Identify which cell holds the provided text, then report its (x, y) central coordinate. 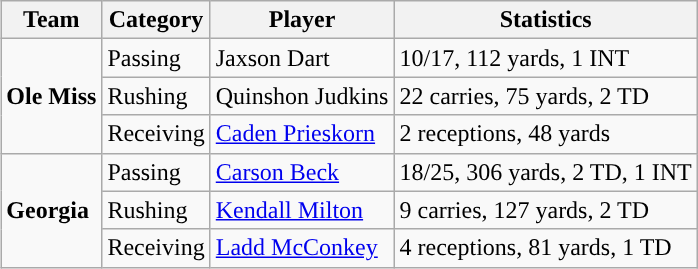
Ole Miss (52, 96)
4 receptions, 81 yards, 1 TD (546, 248)
Jaxson Dart (302, 58)
22 carries, 75 yards, 2 TD (546, 96)
9 carries, 127 yards, 2 TD (546, 210)
10/17, 112 yards, 1 INT (546, 58)
2 receptions, 48 yards (546, 134)
Ladd McConkey (302, 248)
Player (302, 20)
Carson Beck (302, 172)
18/25, 306 yards, 2 TD, 1 INT (546, 172)
Category (156, 20)
Statistics (546, 20)
Quinshon Judkins (302, 96)
Caden Prieskorn (302, 134)
Team (52, 20)
Georgia (52, 210)
Kendall Milton (302, 210)
